Output the [X, Y] coordinate of the center of the cell containing the given text.  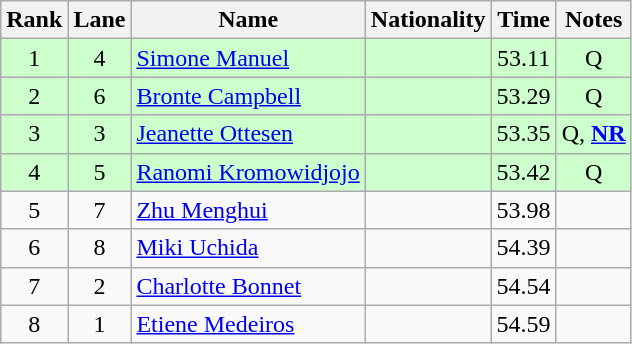
Zhu Menghui [248, 210]
54.59 [524, 324]
54.54 [524, 286]
Ranomi Kromowidjojo [248, 172]
Simone Manuel [248, 58]
Charlotte Bonnet [248, 286]
53.98 [524, 210]
54.39 [524, 248]
Time [524, 20]
Miki Uchida [248, 248]
Rank [34, 20]
Nationality [428, 20]
Name [248, 20]
Lane [100, 20]
53.11 [524, 58]
Bronte Campbell [248, 96]
Etiene Medeiros [248, 324]
Q, NR [594, 134]
53.42 [524, 172]
53.29 [524, 96]
Jeanette Ottesen [248, 134]
Notes [594, 20]
53.35 [524, 134]
